Provide the [X, Y] coordinate of the cell's center where the given text is located.  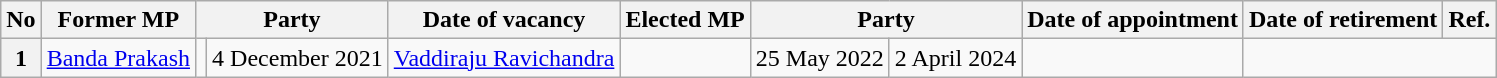
Vaddiraju Ravichandra [504, 58]
Former MP [118, 20]
Date of retirement [1342, 20]
Ref. [1470, 20]
1 [21, 58]
Banda Prakash [118, 58]
Date of appointment [1133, 20]
25 May 2022 [820, 58]
2 April 2024 [955, 58]
4 December 2021 [298, 58]
Date of vacancy [504, 20]
Elected MP [685, 20]
No [21, 20]
